For the text-containing cell, return its midpoint in (X, Y) coordinate format. 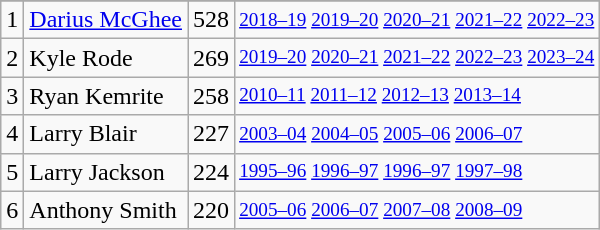
2 (12, 58)
2018–19 2019–20 2020–21 2021–22 2022–23 (417, 20)
2005–06 2006–07 2007–08 2008–09 (417, 210)
227 (212, 134)
258 (212, 96)
Ryan Kemrite (106, 96)
5 (12, 172)
Kyle Rode (106, 58)
4 (12, 134)
2010–11 2011–12 2012–13 2013–14 (417, 96)
2019–20 2020–21 2021–22 2022–23 2023–24 (417, 58)
2003–04 2004–05 2005–06 2006–07 (417, 134)
Darius McGhee (106, 20)
Larry Blair (106, 134)
Anthony Smith (106, 210)
1995–96 1996–97 1996–97 1997–98 (417, 172)
220 (212, 210)
Larry Jackson (106, 172)
269 (212, 58)
1 (12, 20)
528 (212, 20)
224 (212, 172)
6 (12, 210)
3 (12, 96)
